Determine the (X, Y) coordinate at the center of the cell enclosing the given text.  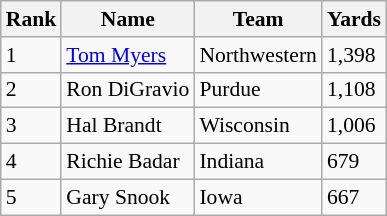
Richie Badar (128, 162)
4 (32, 162)
Yards (354, 19)
Hal Brandt (128, 126)
Ron DiGravio (128, 90)
1,398 (354, 55)
Tom Myers (128, 55)
1,108 (354, 90)
1,006 (354, 126)
1 (32, 55)
3 (32, 126)
2 (32, 90)
Indiana (258, 162)
Gary Snook (128, 197)
Team (258, 19)
679 (354, 162)
Northwestern (258, 55)
667 (354, 197)
Rank (32, 19)
Purdue (258, 90)
5 (32, 197)
Iowa (258, 197)
Name (128, 19)
Wisconsin (258, 126)
